For the text-containing cell, return its midpoint in [x, y] coordinate format. 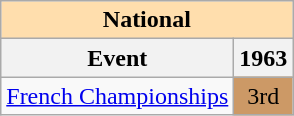
French Championships [118, 96]
3rd [264, 96]
1963 [264, 58]
Event [118, 58]
National [147, 20]
